From the cell containing the given text, extract its center point as (X, Y) coordinate. 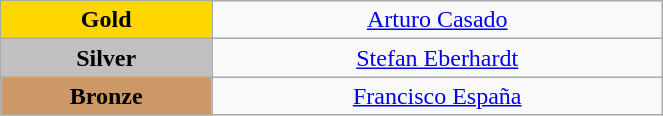
Gold (106, 20)
Arturo Casado (438, 20)
Stefan Eberhardt (438, 58)
Francisco España (438, 96)
Silver (106, 58)
Bronze (106, 96)
